From the cell containing the given text, extract its center point as [x, y] coordinate. 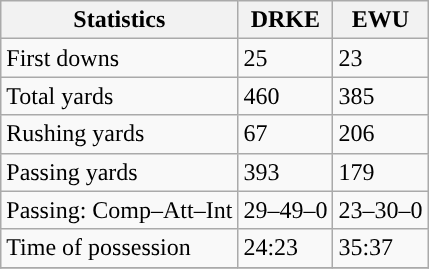
EWU [380, 20]
Passing: Comp–Att–Int [120, 210]
First downs [120, 58]
29–49–0 [286, 210]
Passing yards [120, 172]
Total yards [120, 96]
24:23 [286, 248]
23 [380, 58]
Statistics [120, 20]
Rushing yards [120, 134]
25 [286, 58]
35:37 [380, 248]
Time of possession [120, 248]
23–30–0 [380, 210]
460 [286, 96]
385 [380, 96]
179 [380, 172]
206 [380, 134]
DRKE [286, 20]
67 [286, 134]
393 [286, 172]
